Extract the (X, Y) coordinate from the center of the cell holding the provided text.  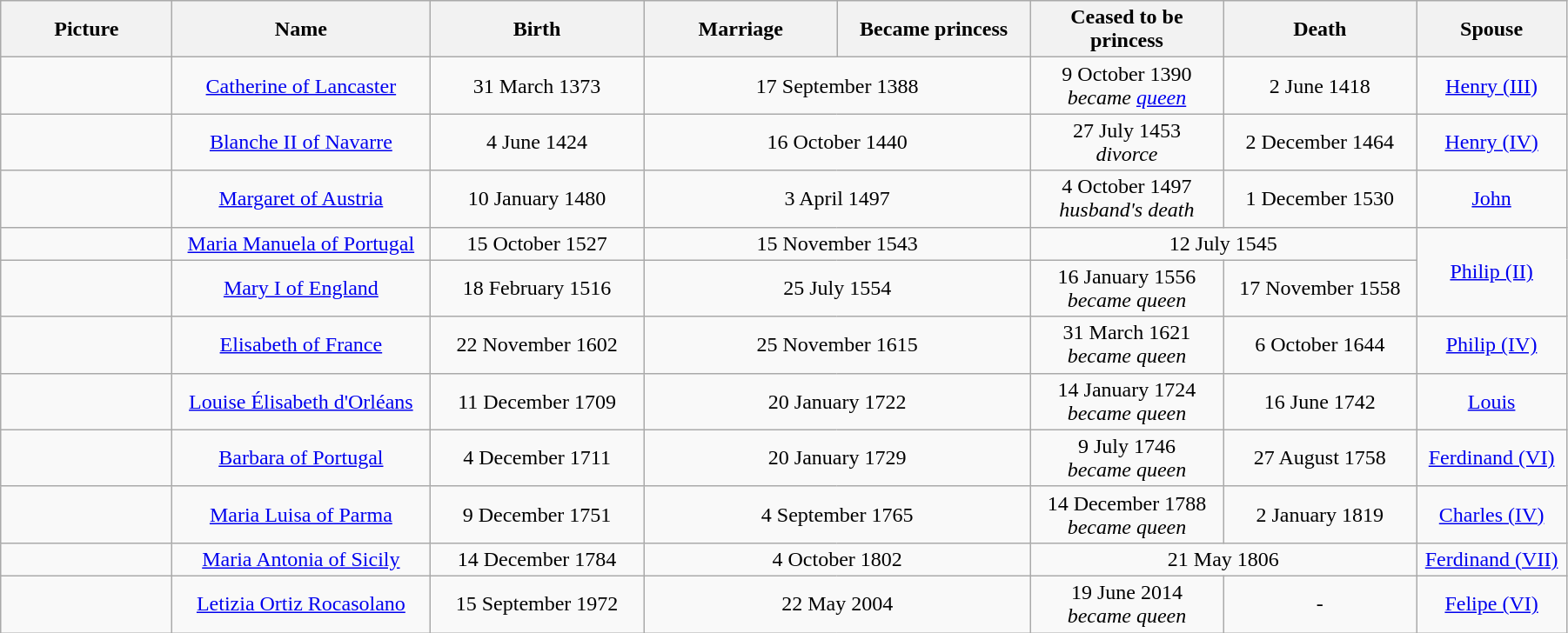
2 December 1464 (1320, 143)
14 January 1724became queen (1127, 402)
14 December 1784 (538, 559)
6 October 1644 (1320, 344)
Death (1320, 30)
20 January 1729 (837, 457)
25 November 1615 (837, 344)
John (1491, 198)
18 February 1516 (538, 289)
3 April 1497 (837, 198)
Louise Élisabeth d'Orléans (301, 402)
Ferdinand (VII) (1491, 559)
4 October 1802 (837, 559)
9 July 1746became queen (1127, 457)
4 September 1765 (837, 515)
4 December 1711 (538, 457)
20 January 1722 (837, 402)
16 October 1440 (837, 143)
Spouse (1491, 30)
27 August 1758 (1320, 457)
1 December 1530 (1320, 198)
Margaret of Austria (301, 198)
2 June 1418 (1320, 85)
Birth (538, 30)
4 October 1497husband's death (1127, 198)
22 November 1602 (538, 344)
Maria Antonia of Sicily (301, 559)
22 May 2004 (837, 603)
12 July 1545 (1223, 243)
- (1320, 603)
Catherine of Lancaster (301, 85)
16 June 1742 (1320, 402)
Barbara of Portugal (301, 457)
Henry (III) (1491, 85)
17 November 1558 (1320, 289)
4 June 1424 (538, 143)
Henry (IV) (1491, 143)
Philip (IV) (1491, 344)
11 December 1709 (538, 402)
9 October 1390became queen (1127, 85)
31 March 1621became queen (1127, 344)
Became princess (934, 30)
Ferdinand (VI) (1491, 457)
25 July 1554 (837, 289)
10 January 1480 (538, 198)
15 October 1527 (538, 243)
17 September 1388 (837, 85)
14 December 1788became queen (1127, 515)
Marriage (740, 30)
Elisabeth of France (301, 344)
9 December 1751 (538, 515)
Louis (1491, 402)
Ceased to be princess (1127, 30)
19 June 2014became queen (1127, 603)
15 November 1543 (837, 243)
Maria Luisa of Parma (301, 515)
15 September 1972 (538, 603)
Mary I of England (301, 289)
Philip (II) (1491, 271)
Felipe (VI) (1491, 603)
Charles (IV) (1491, 515)
31 March 1373 (538, 85)
Blanche II of Navarre (301, 143)
Maria Manuela of Portugal (301, 243)
2 January 1819 (1320, 515)
Letizia Ortiz Rocasolano (301, 603)
16 January 1556became queen (1127, 289)
Name (301, 30)
21 May 1806 (1223, 559)
27 July 1453divorce (1127, 143)
Picture (87, 30)
